Detect which cell encompasses the target text, then output its [x, y] center coordinate. 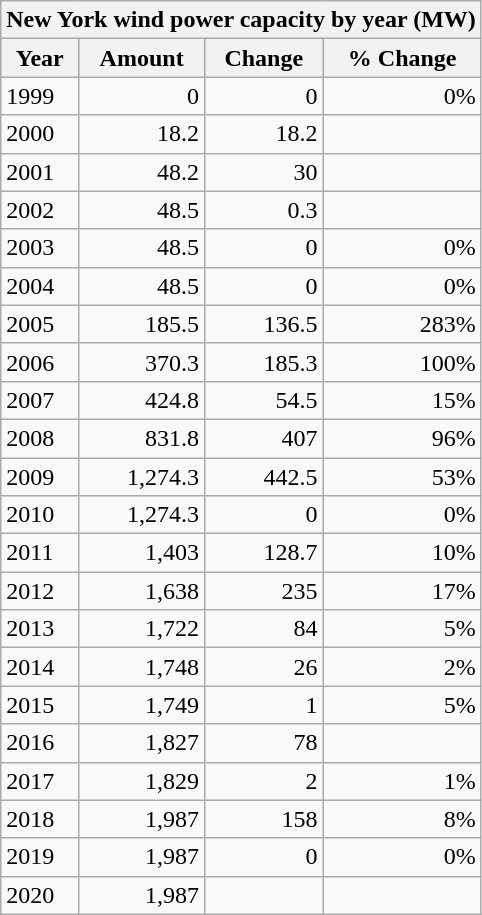
1999 [40, 96]
1,827 [142, 743]
2017 [40, 781]
831.8 [142, 438]
96% [402, 438]
2015 [40, 705]
185.3 [264, 362]
2014 [40, 667]
Change [264, 58]
2018 [40, 819]
185.5 [142, 324]
100% [402, 362]
136.5 [264, 324]
84 [264, 629]
1,748 [142, 667]
1,403 [142, 553]
1% [402, 781]
30 [264, 172]
370.3 [142, 362]
2001 [40, 172]
% Change [402, 58]
2006 [40, 362]
407 [264, 438]
2011 [40, 553]
2005 [40, 324]
1,638 [142, 591]
26 [264, 667]
2008 [40, 438]
283% [402, 324]
2020 [40, 895]
10% [402, 553]
New York wind power capacity by year (MW) [242, 20]
2002 [40, 210]
2007 [40, 400]
Year [40, 58]
424.8 [142, 400]
78 [264, 743]
1,829 [142, 781]
2% [402, 667]
2016 [40, 743]
158 [264, 819]
2010 [40, 515]
1,749 [142, 705]
2009 [40, 477]
1 [264, 705]
8% [402, 819]
2000 [40, 134]
2019 [40, 857]
17% [402, 591]
48.2 [142, 172]
2004 [40, 286]
235 [264, 591]
0.3 [264, 210]
2003 [40, 248]
54.5 [264, 400]
442.5 [264, 477]
2 [264, 781]
2012 [40, 591]
128.7 [264, 553]
2013 [40, 629]
15% [402, 400]
Amount [142, 58]
53% [402, 477]
1,722 [142, 629]
